Scan for the cell matching the given text and deliver its (x, y) coordinate at center. 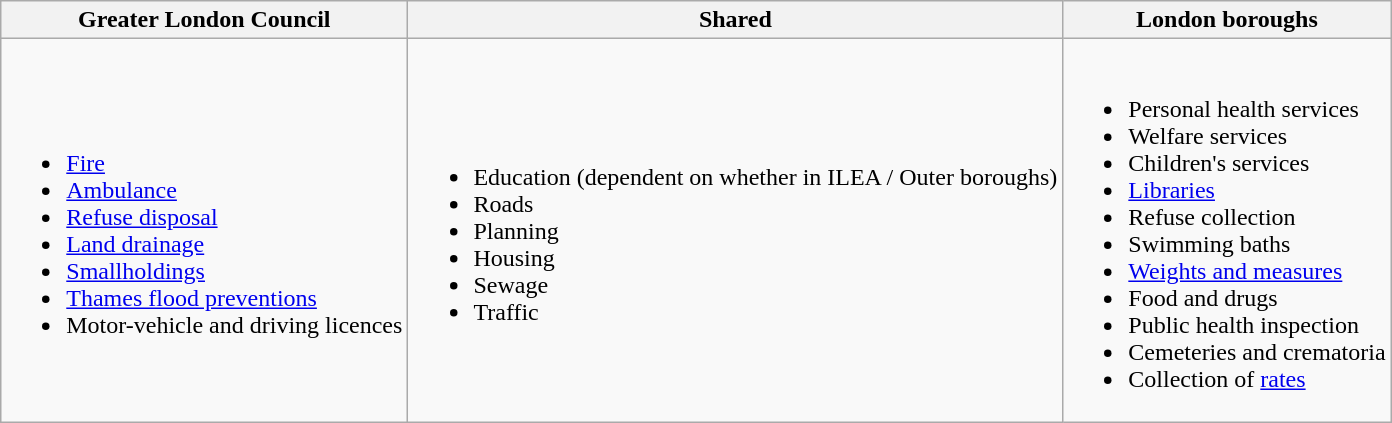
Greater London Council (204, 20)
FireAmbulanceRefuse disposalLand drainageSmallholdingsThames flood preventionsMotor-vehicle and driving licences (204, 230)
London boroughs (1227, 20)
Shared (736, 20)
Education (dependent on whether in ILEA / Outer boroughs)RoadsPlanningHousingSewageTraffic (736, 230)
